Return the [x, y] coordinate for the center point of the cell that contains the specified text.  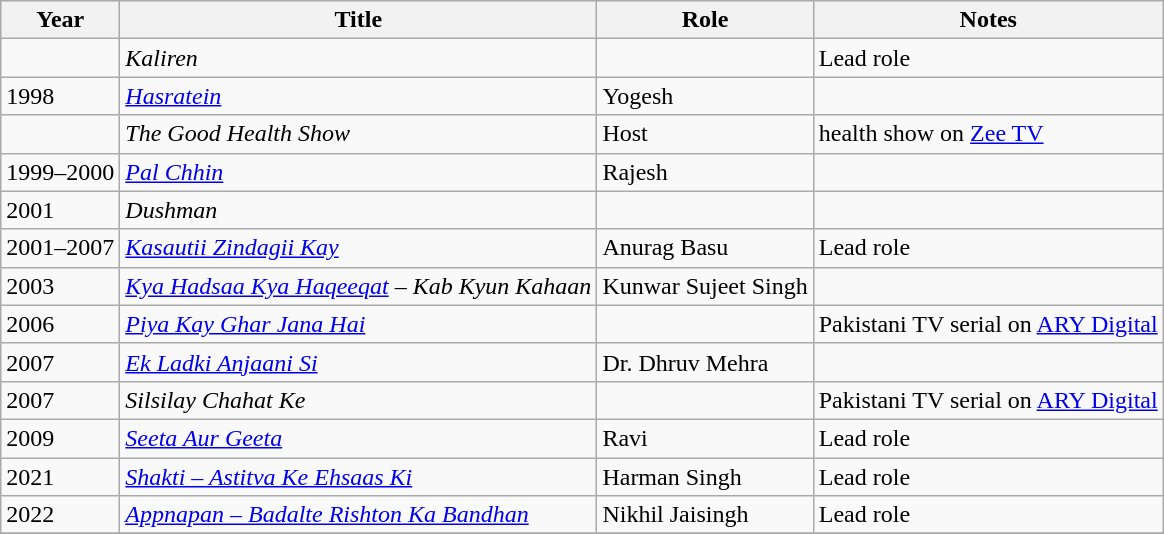
2001–2007 [60, 248]
2006 [60, 324]
Ravi [705, 438]
Pal Chhin [358, 172]
Title [358, 20]
2021 [60, 477]
2001 [60, 210]
Nikhil Jaisingh [705, 515]
Yogesh [705, 96]
The Good Health Show [358, 134]
1999–2000 [60, 172]
health show on Zee TV [988, 134]
Kaliren [358, 58]
Shakti – Astitva Ke Ehsaas Ki [358, 477]
Dushman [358, 210]
Appnapan – Badalte Rishton Ka Bandhan [358, 515]
Kya Hadsaa Kya Haqeeqat – Kab Kyun Kahaan [358, 286]
Harman Singh [705, 477]
Kunwar Sujeet Singh [705, 286]
Notes [988, 20]
Rajesh [705, 172]
Dr. Dhruv Mehra [705, 362]
Piya Kay Ghar Jana Hai [358, 324]
2022 [60, 515]
Role [705, 20]
1998 [60, 96]
Ek Ladki Anjaani Si [358, 362]
2009 [60, 438]
Year [60, 20]
Anurag Basu [705, 248]
Seeta Aur Geeta [358, 438]
Kasautii Zindagii Kay [358, 248]
Hasratein [358, 96]
Silsilay Chahat Ke [358, 400]
Host [705, 134]
2003 [60, 286]
